Scan for the cell matching the given text and deliver its [X, Y] coordinate at center. 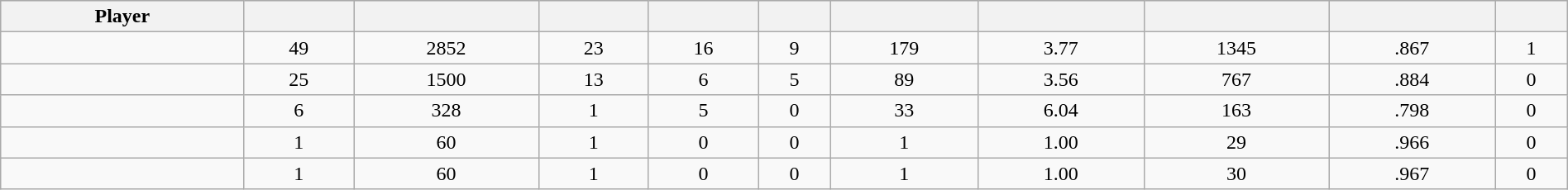
163 [1236, 111]
9 [794, 48]
6.04 [1060, 111]
.867 [1413, 48]
2852 [447, 48]
.967 [1413, 173]
33 [904, 111]
1500 [447, 79]
89 [904, 79]
49 [299, 48]
13 [594, 79]
25 [299, 79]
30 [1236, 173]
767 [1236, 79]
23 [594, 48]
328 [447, 111]
Player [122, 17]
29 [1236, 142]
.798 [1413, 111]
.966 [1413, 142]
16 [703, 48]
3.77 [1060, 48]
179 [904, 48]
3.56 [1060, 79]
.884 [1413, 79]
1345 [1236, 48]
